Scan for the cell matching the given text and deliver its (x, y) coordinate at center. 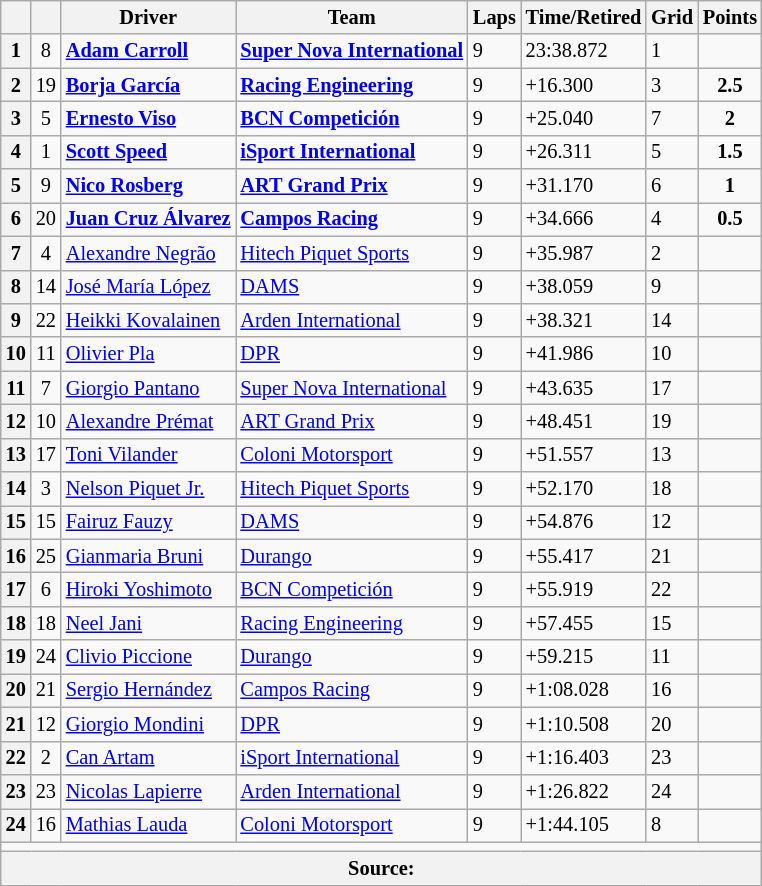
Sergio Hernández (148, 690)
Driver (148, 17)
Juan Cruz Álvarez (148, 219)
Giorgio Mondini (148, 724)
Mathias Lauda (148, 825)
Grid (672, 17)
1.5 (730, 152)
+1:16.403 (584, 758)
Alexandre Negrão (148, 253)
+35.987 (584, 253)
+16.300 (584, 85)
Laps (494, 17)
+25.040 (584, 118)
Scott Speed (148, 152)
+59.215 (584, 657)
+51.557 (584, 455)
+1:44.105 (584, 825)
Gianmaria Bruni (148, 556)
Ernesto Viso (148, 118)
+54.876 (584, 522)
+43.635 (584, 388)
Nico Rosberg (148, 186)
23:38.872 (584, 51)
Nicolas Lapierre (148, 791)
Fairuz Fauzy (148, 522)
Adam Carroll (148, 51)
+55.919 (584, 589)
+48.451 (584, 421)
+52.170 (584, 489)
+34.666 (584, 219)
+31.170 (584, 186)
+1:08.028 (584, 690)
+41.986 (584, 354)
+26.311 (584, 152)
Nelson Piquet Jr. (148, 489)
2.5 (730, 85)
Giorgio Pantano (148, 388)
25 (46, 556)
Can Artam (148, 758)
+1:26.822 (584, 791)
Olivier Pla (148, 354)
Clivio Piccione (148, 657)
Points (730, 17)
+55.417 (584, 556)
Source: (382, 868)
0.5 (730, 219)
Time/Retired (584, 17)
Toni Vilander (148, 455)
Neel Jani (148, 623)
+38.321 (584, 320)
José María López (148, 287)
+38.059 (584, 287)
+1:10.508 (584, 724)
Team (352, 17)
Hiroki Yoshimoto (148, 589)
+57.455 (584, 623)
Heikki Kovalainen (148, 320)
Borja García (148, 85)
Alexandre Prémat (148, 421)
